Find where the given text appears and provide that cell's center as (x, y) coordinate. 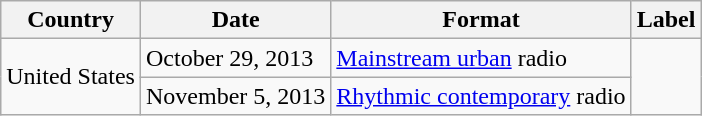
Format (481, 20)
Mainstream urban radio (481, 58)
Date (235, 20)
October 29, 2013 (235, 58)
Rhythmic contemporary radio (481, 96)
November 5, 2013 (235, 96)
Country (71, 20)
United States (71, 77)
Label (666, 20)
